Capture the cell that displays the provided text and extract its [X, Y] central coordinate. 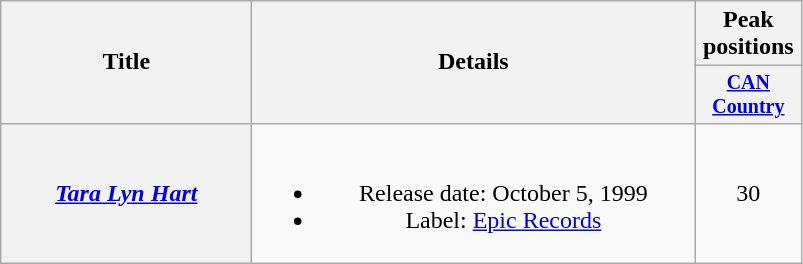
Tara Lyn Hart [126, 193]
Release date: October 5, 1999Label: Epic Records [474, 193]
Peak positions [748, 34]
Details [474, 62]
CAN Country [748, 94]
30 [748, 193]
Title [126, 62]
